Scan for the cell matching the given text and deliver its [x, y] coordinate at center. 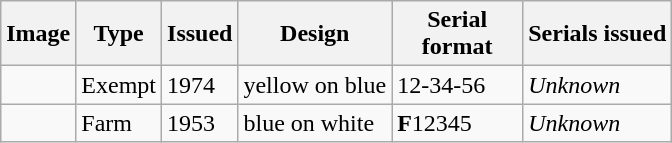
1953 [200, 123]
blue on white [315, 123]
1974 [200, 85]
F12345 [458, 123]
Type [119, 34]
Farm [119, 123]
Image [38, 34]
Serials issued [598, 34]
Design [315, 34]
yellow on blue [315, 85]
Serial format [458, 34]
12-34-56 [458, 85]
Exempt [119, 85]
Issued [200, 34]
